Find where the given text appears and provide that cell's center as (X, Y) coordinate. 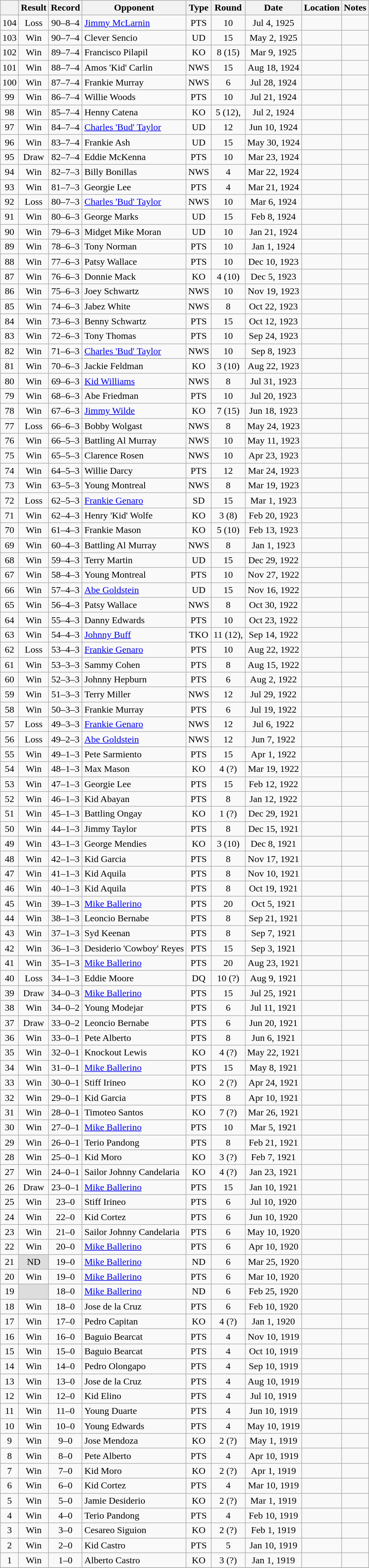
45–1–3 (65, 814)
11–0 (65, 1411)
66 (9, 590)
Dec 5, 1923 (273, 276)
90–7–4 (65, 38)
May 10, 1920 (273, 1232)
Feb 13, 1923 (273, 530)
May 30, 1924 (273, 142)
80–6–3 (65, 217)
Apr 1, 1919 (273, 1471)
83–7–4 (65, 142)
Clarence Rosen (134, 456)
55 (9, 754)
5 (10) (228, 530)
34–0–2 (65, 1008)
Apr 10, 1920 (273, 1247)
80–7–3 (65, 202)
Apr 10, 1919 (273, 1456)
24 (9, 1217)
7 (?) (228, 1112)
69–6–3 (65, 381)
Feb 10, 1919 (273, 1515)
70–6–3 (65, 366)
98 (9, 112)
Tony Thomas (134, 336)
1 (?) (228, 814)
66–5–3 (65, 441)
89–7–4 (65, 53)
Johnny Buff (134, 635)
Sep 7, 1921 (273, 933)
74–6–3 (65, 306)
104 (9, 23)
2–0 (65, 1545)
41 (9, 963)
Jul 10, 1919 (273, 1396)
Mar 25, 1920 (273, 1262)
George Marks (134, 217)
100 (9, 82)
67 (9, 575)
Feb 12, 1922 (273, 784)
Jul 21, 1924 (273, 97)
May 2, 1925 (273, 38)
Oct 10, 1919 (273, 1351)
May 8, 1921 (273, 1068)
79–6–3 (65, 232)
5 (12), (228, 112)
Danny Edwards (134, 620)
Oct 23, 1922 (273, 620)
60 (9, 680)
73 (9, 486)
92 (9, 202)
Donnie Mack (134, 276)
Nov 17, 1921 (273, 859)
13 (9, 1381)
72 (9, 500)
87 (9, 276)
Feb 20, 1923 (273, 515)
53–3–3 (65, 665)
Jun 10, 1920 (273, 1217)
85 (9, 306)
Date (273, 8)
Henny Catena (134, 112)
Jun 18, 1923 (273, 411)
102 (9, 53)
8 (15) (228, 53)
1 (9, 1560)
Nov 10, 1921 (273, 873)
Jun 20, 1921 (273, 1023)
101 (9, 67)
93 (9, 187)
86 (9, 291)
Sammy Cohen (134, 665)
Clever Sencio (134, 38)
Jan 23, 1921 (273, 1172)
Apr 24, 1921 (273, 1082)
Apr 1, 1922 (273, 754)
20–0 (65, 1247)
Jul 6, 1922 (273, 724)
Jimmy McLarnin (134, 23)
1–0 (65, 1560)
Feb 21, 1921 (273, 1142)
14 (9, 1366)
Apr 23, 1923 (273, 456)
May 22, 1921 (273, 1053)
Kid Williams (134, 381)
42–1–3 (65, 859)
95 (9, 157)
75 (9, 456)
Mar 22, 1924 (273, 172)
Mar 24, 1923 (273, 471)
99 (9, 97)
Joey Schwartz (134, 291)
26 (9, 1187)
Henry 'Kid' Wolfe (134, 515)
Jun 6, 1921 (273, 1038)
97 (9, 127)
64 (9, 620)
57 (9, 724)
Oct 19, 1921 (273, 888)
Jamie Desiderio (134, 1501)
Type (199, 8)
51–3–3 (65, 695)
Frankie Ash (134, 142)
34 (9, 1068)
Oct 12, 1923 (273, 321)
Sep 14, 1922 (273, 635)
90–8–4 (65, 23)
64–5–3 (65, 471)
Mar 6, 1924 (273, 202)
Aug 10, 1919 (273, 1381)
27–0–1 (65, 1127)
94 (9, 172)
36 (9, 1038)
90 (9, 232)
Nov 27, 1922 (273, 575)
Feb 10, 1920 (273, 1306)
Feb 1, 1919 (273, 1530)
89 (9, 247)
35 (9, 1053)
Desiderio 'Cowboy' Reyes (134, 948)
Abe Friedman (134, 396)
22 (9, 1247)
87–7–4 (65, 82)
Eddie Moore (134, 978)
53 (9, 784)
Dec 8, 1921 (273, 844)
39 (9, 993)
59 (9, 695)
30 (9, 1127)
81–7–3 (65, 187)
73–6–3 (65, 321)
51 (9, 814)
SD (199, 500)
23–0 (65, 1202)
Jan 10, 1919 (273, 1545)
Jan 1, 1920 (273, 1321)
Mar 1, 1923 (273, 500)
67–6–3 (65, 411)
Alberto Castro (134, 1560)
17–0 (65, 1321)
74 (9, 471)
Benny Schwartz (134, 321)
Aug 23, 1921 (273, 963)
Syd Keenan (134, 933)
Jul 4, 1925 (273, 23)
48 (9, 859)
19 (9, 1292)
63–5–3 (65, 486)
Pete Sarmiento (134, 754)
Johnny Hepburn (134, 680)
84 (9, 321)
6–0 (65, 1486)
66–6–3 (65, 426)
George Mendies (134, 844)
Frankie Mason (134, 530)
Result (34, 8)
38–1–3 (65, 919)
Francisco Pilapil (134, 53)
Jul 31, 1923 (273, 381)
Jabez White (134, 306)
Sep 21, 1921 (273, 919)
62–4–3 (65, 515)
Dec 29, 1921 (273, 814)
23–0–1 (65, 1187)
7 (15) (228, 411)
Dec 29, 1922 (273, 560)
Sep 24, 1923 (273, 336)
Aug 15, 1922 (273, 665)
Jimmy Wilde (134, 411)
63 (9, 635)
Battling Ongay (134, 814)
5–0 (65, 1501)
Notes (355, 8)
Dec 15, 1921 (273, 829)
Aug 18, 1924 (273, 67)
68–6–3 (65, 396)
Midget Mike Moran (134, 232)
Terry Martin (134, 560)
21 (9, 1262)
33–0–1 (65, 1038)
Young Edwards (134, 1426)
Jan 1, 1924 (273, 247)
Jun 10, 1924 (273, 127)
Amos 'Kid' Carlin (134, 67)
Eddie McKenna (134, 157)
7 (9, 1471)
62 (9, 649)
71 (9, 515)
62–5–3 (65, 500)
31–0–1 (65, 1068)
Kid Castro (134, 1545)
TKO (199, 635)
Aug 22, 1922 (273, 649)
Jan 21, 1924 (273, 232)
Jan 10, 1921 (273, 1187)
53–4–3 (65, 649)
Location (322, 8)
Kid Elino (134, 1396)
Jul 19, 1922 (273, 709)
50–3–3 (65, 709)
55–4–3 (65, 620)
26–0–1 (65, 1142)
25 (9, 1202)
Mar 21, 1924 (273, 187)
75–6–3 (65, 291)
83 (9, 336)
54–4–3 (65, 635)
88–7–4 (65, 67)
37–1–3 (65, 933)
60–4–3 (65, 545)
Young Modejar (134, 1008)
Pedro Olongapo (134, 1366)
Opponent (134, 8)
Timoteo Santos (134, 1112)
76 (9, 441)
78 (9, 411)
43–1–3 (65, 844)
Jose Mendoza (134, 1441)
71–6–3 (65, 351)
57–4–3 (65, 590)
Oct 5, 1921 (273, 903)
68 (9, 560)
Willie Darcy (134, 471)
65 (9, 605)
48–1–3 (65, 769)
9 (9, 1441)
40 (9, 978)
79 (9, 396)
84–7–4 (65, 127)
28–0–1 (65, 1112)
May 24, 1923 (273, 426)
17 (9, 1321)
3 (9, 1530)
Nov 16, 1922 (273, 590)
52–3–3 (65, 680)
22–0 (65, 1217)
56–4–3 (65, 605)
61 (9, 665)
Aug 2, 1922 (273, 680)
Apr 10, 1921 (273, 1097)
Jan 12, 1922 (273, 799)
3–0 (65, 1530)
23 (9, 1232)
47–1–3 (65, 784)
11 (9, 1411)
Kid Abayan (134, 799)
70 (9, 530)
Mar 10, 1920 (273, 1277)
36–1–3 (65, 948)
Jul 20, 1923 (273, 396)
52 (9, 799)
Knockout Lewis (134, 1053)
50 (9, 829)
82–7–4 (65, 157)
Mar 23, 1924 (273, 157)
Mar 1, 1919 (273, 1501)
Sep 8, 1923 (273, 351)
15–0 (65, 1351)
58–4–3 (65, 575)
77–6–3 (65, 262)
103 (9, 38)
Mar 19, 1923 (273, 486)
69 (9, 545)
Jul 25, 1921 (273, 993)
25–0–1 (65, 1157)
Max Mason (134, 769)
33–0–2 (65, 1023)
43 (9, 933)
27 (9, 1172)
11 (12), (228, 635)
Jun 10, 1919 (273, 1411)
40–1–3 (65, 888)
78–6–3 (65, 247)
49–3–3 (65, 724)
76–6–3 (65, 276)
3 (8) (228, 515)
Jackie Feldman (134, 366)
Young Duarte (134, 1411)
Oct 22, 1923 (273, 306)
Feb 25, 1920 (273, 1292)
Jul 2, 1924 (273, 112)
2 (9, 1545)
May 1, 1919 (273, 1441)
Mar 9, 1925 (273, 53)
86–7–4 (65, 97)
32–0–1 (65, 1053)
10 (?) (228, 978)
May 10, 1919 (273, 1426)
34–1–3 (65, 978)
Jun 7, 1922 (273, 739)
29–0–1 (65, 1097)
4 (10) (228, 276)
77 (9, 426)
Nov 19, 1923 (273, 291)
65–5–3 (65, 456)
4–0 (65, 1515)
Tony Norman (134, 247)
56 (9, 739)
24–0–1 (65, 1172)
54 (9, 769)
61–4–3 (65, 530)
85–7–4 (65, 112)
21–0 (65, 1232)
DQ (199, 978)
9–0 (65, 1441)
Aug 9, 1921 (273, 978)
38 (9, 1008)
Jul 28, 1924 (273, 82)
80 (9, 381)
81 (9, 366)
Record (65, 8)
96 (9, 142)
Bobby Wolgast (134, 426)
35–1–3 (65, 963)
47 (9, 873)
45 (9, 903)
49–2–3 (65, 739)
Jul 29, 1922 (273, 695)
Jimmy Taylor (134, 829)
Feb 7, 1921 (273, 1157)
Jul 11, 1921 (273, 1008)
Round (228, 8)
31 (9, 1112)
46–1–3 (65, 799)
91 (9, 217)
82 (9, 351)
Sep 10, 1919 (273, 1366)
18 (9, 1306)
72–6–3 (65, 336)
Nov 10, 1919 (273, 1336)
16–0 (65, 1336)
41–1–3 (65, 873)
44 (9, 919)
Aug 22, 1923 (273, 366)
7–0 (65, 1471)
33 (9, 1082)
46 (9, 888)
Mar 5, 1921 (273, 1127)
Dec 10, 1923 (273, 262)
59–4–3 (65, 560)
39–1–3 (65, 903)
10–0 (65, 1426)
16 (9, 1336)
Mar 26, 1921 (273, 1112)
12–0 (65, 1396)
Cesareo Siguion (134, 1530)
82–7–3 (65, 172)
Feb 8, 1924 (273, 217)
Mar 19, 1922 (273, 769)
49–1–3 (65, 754)
30–0–1 (65, 1082)
32 (9, 1097)
14–0 (65, 1366)
May 11, 1923 (273, 441)
8–0 (65, 1456)
37 (9, 1023)
Sep 3, 1921 (273, 948)
Willie Woods (134, 97)
88 (9, 262)
Jan 1, 1919 (273, 1560)
Jan 1, 1923 (273, 545)
Mar 10, 1919 (273, 1486)
29 (9, 1142)
Jul 10, 1920 (273, 1202)
Pedro Capitan (134, 1321)
42 (9, 948)
58 (9, 709)
13–0 (65, 1381)
Terry Miller (134, 695)
34–0–3 (65, 993)
Oct 30, 1922 (273, 605)
28 (9, 1157)
49 (9, 844)
Billy Bonillas (134, 172)
44–1–3 (65, 829)
